From the cell containing the given text, extract its center point as (x, y) coordinate. 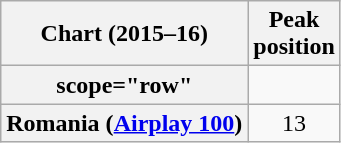
13 (294, 123)
scope="row" (124, 85)
Peakposition (294, 34)
Romania (Airplay 100) (124, 123)
Chart (2015–16) (124, 34)
